Search for the cell housing the specified text and yield its [x, y] center coordinate. 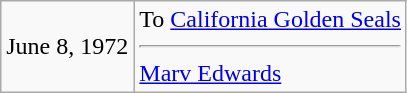
To California Golden SealsMarv Edwards [270, 47]
June 8, 1972 [68, 47]
